For the text-containing cell, return its midpoint in (X, Y) coordinate format. 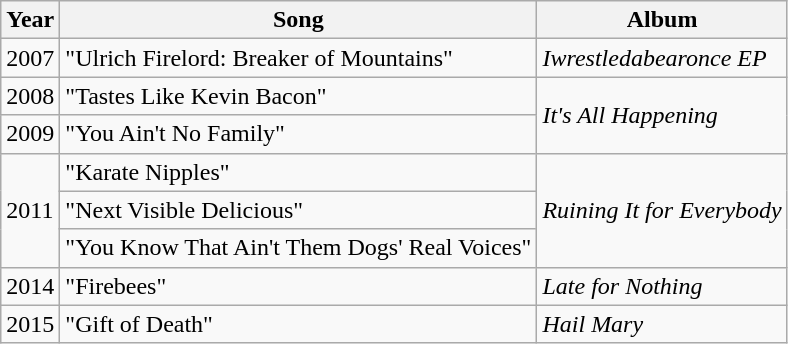
"Firebees" (298, 286)
Album (662, 20)
Iwrestledabearonce EP (662, 58)
Late for Nothing (662, 286)
"You Ain't No Family" (298, 134)
Ruining It for Everybody (662, 210)
Song (298, 20)
Year (30, 20)
"Gift of Death" (298, 324)
"Karate Nipples" (298, 172)
It's All Happening (662, 115)
2014 (30, 286)
2011 (30, 210)
"You Know That Ain't Them Dogs' Real Voices" (298, 248)
"Ulrich Firelord: Breaker of Mountains" (298, 58)
2015 (30, 324)
"Next Visible Delicious" (298, 210)
"Tastes Like Kevin Bacon" (298, 96)
2007 (30, 58)
2008 (30, 96)
2009 (30, 134)
Hail Mary (662, 324)
